Locate the cell with the specified text and output its [X, Y] center coordinate. 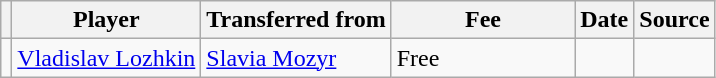
Player [106, 20]
Slavia Mozyr [296, 58]
Source [674, 20]
Transferred from [296, 20]
Free [483, 58]
Date [604, 20]
Vladislav Lozhkin [106, 58]
Fee [483, 20]
